From the cell containing the given text, extract its center point as (x, y) coordinate. 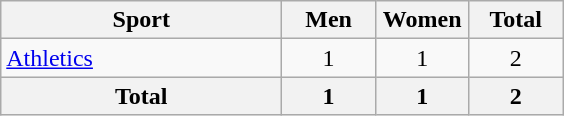
Women (422, 20)
Athletics (142, 58)
Sport (142, 20)
Men (329, 20)
